From the cell containing the given text, extract its center point as (x, y) coordinate. 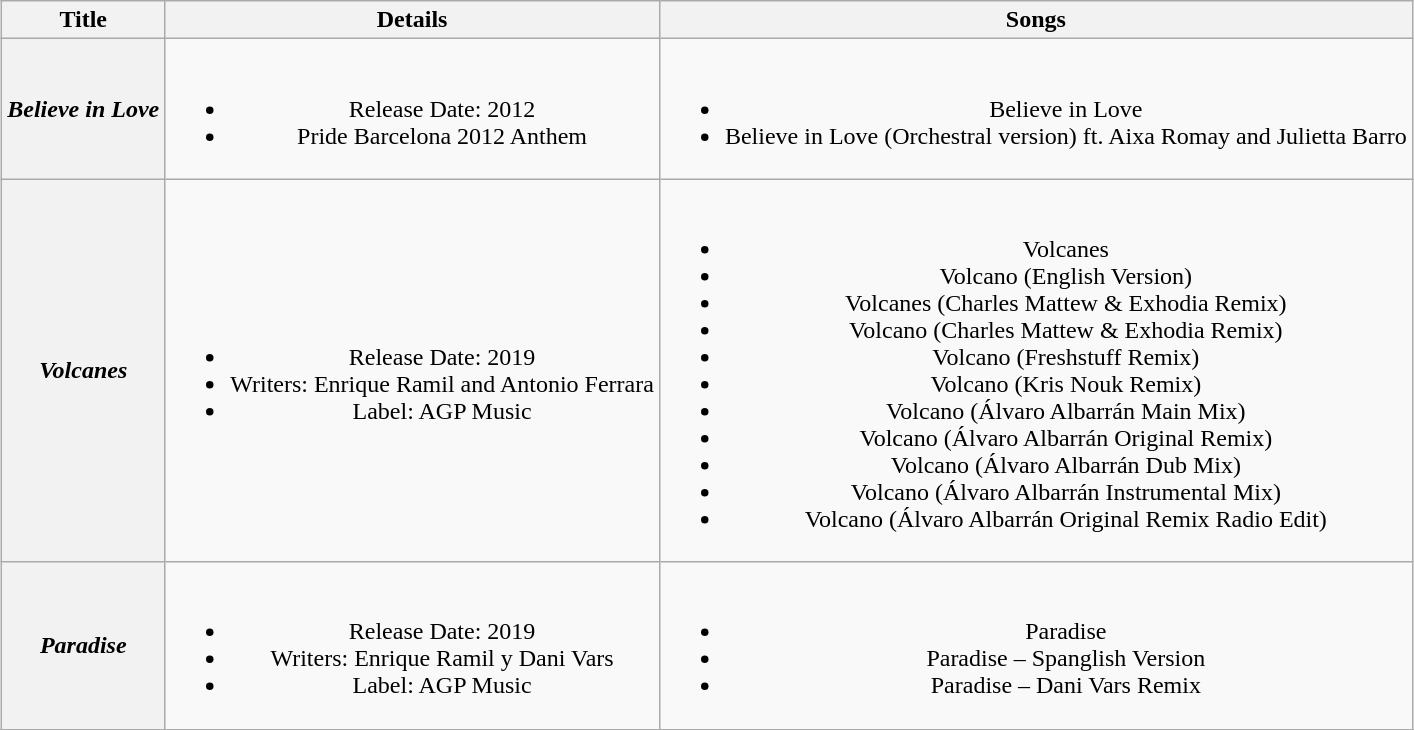
Release Date: 2019Writers: Enrique Ramil and Antonio FerraraLabel: AGP Music (412, 370)
Believe in Love (84, 109)
Release Date: 2012Pride Barcelona 2012 Anthem (412, 109)
Paradise (84, 646)
Details (412, 20)
ParadiseParadise – Spanglish VersionParadise – Dani Vars Remix (1036, 646)
Believe in LoveBelieve in Love (Orchestral version) ft. Aixa Romay and Julietta Barro (1036, 109)
Volcanes (84, 370)
Title (84, 20)
Release Date: 2019Writers: Enrique Ramil y Dani VarsLabel: AGP Music (412, 646)
Songs (1036, 20)
